Identify which cell holds the provided text, then report its [x, y] central coordinate. 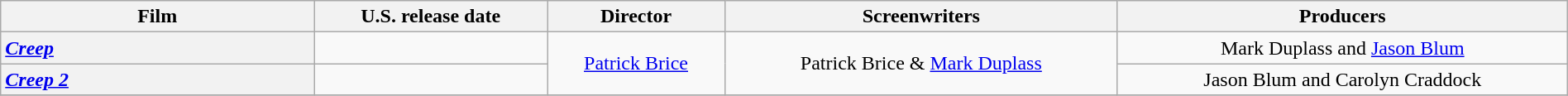
Film [157, 17]
Director [637, 17]
Screenwriters [921, 17]
Jason Blum and Carolyn Craddock [1342, 79]
Patrick Brice [637, 64]
Producers [1342, 17]
Creep 2 [157, 79]
Mark Duplass and Jason Blum [1342, 48]
Patrick Brice & Mark Duplass [921, 64]
U.S. release date [431, 17]
Creep [157, 48]
